Identify which cell holds the provided text, then report its (X, Y) central coordinate. 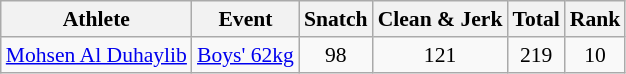
Total (536, 19)
Event (246, 19)
98 (336, 55)
Mohsen Al Duhaylib (96, 55)
121 (440, 55)
10 (596, 55)
Boys' 62kg (246, 55)
Rank (596, 19)
Clean & Jerk (440, 19)
Athlete (96, 19)
219 (536, 55)
Snatch (336, 19)
